Find where the given text appears and provide that cell's center as (X, Y) coordinate. 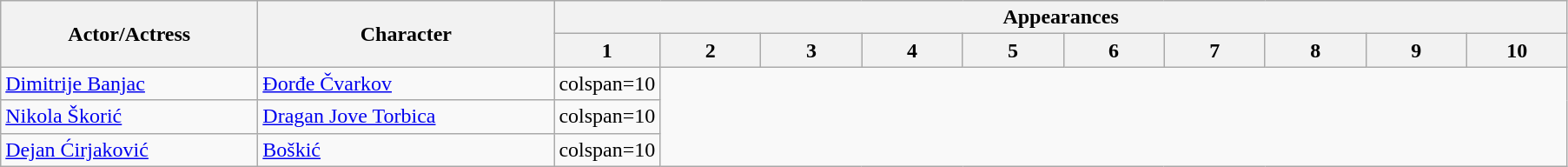
8 (1315, 50)
Dejan Ćirjaković (129, 150)
Dimitrije Banjac (129, 83)
6 (1114, 50)
Character (407, 34)
5 (1013, 50)
4 (912, 50)
Appearances (1061, 17)
9 (1416, 50)
Boškić (407, 150)
3 (811, 50)
Dragan Jove Torbica (407, 117)
1 (607, 50)
10 (1517, 50)
2 (711, 50)
Đorđe Čvarkov (407, 83)
Nikola Škorić (129, 117)
7 (1214, 50)
Actor/Actress (129, 34)
